Capture the cell that displays the provided text and extract its [x, y] central coordinate. 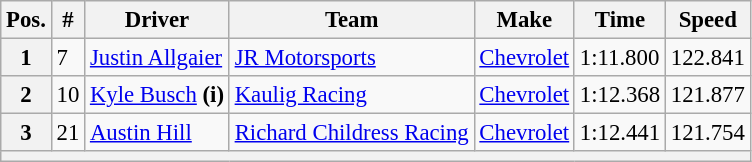
Driver [158, 20]
Make [524, 20]
JR Motorsports [352, 58]
Kyle Busch (i) [158, 95]
2 [26, 95]
Team [352, 20]
1 [26, 58]
Justin Allgaier [158, 58]
121.754 [708, 133]
Time [620, 20]
10 [68, 95]
Austin Hill [158, 133]
121.877 [708, 95]
1:12.441 [620, 133]
1:11.800 [620, 58]
1:12.368 [620, 95]
7 [68, 58]
# [68, 20]
21 [68, 133]
Richard Childress Racing [352, 133]
122.841 [708, 58]
Kaulig Racing [352, 95]
Speed [708, 20]
Pos. [26, 20]
3 [26, 133]
